Search for the cell housing the specified text and yield its (x, y) center coordinate. 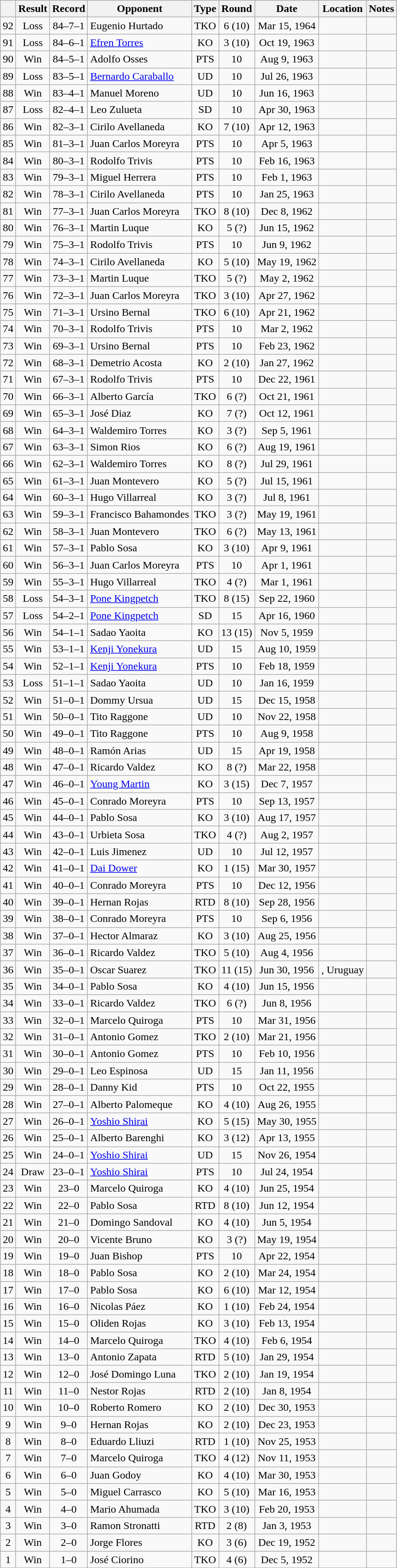
Ramon Stronatti (140, 1525)
48 (8, 767)
Demetrio Acosta (140, 363)
Efren Torres (140, 43)
51–1–1 (69, 683)
Nov 11, 1953 (287, 1458)
90 (8, 59)
Oct 22, 1955 (287, 1088)
59 (8, 582)
1–0 (69, 1559)
4 (6) (237, 1559)
15–0 (69, 1324)
23 (8, 1189)
Alberto García (140, 396)
Oct 21, 1961 (287, 396)
66 (8, 464)
Mar 30, 1953 (287, 1475)
84–5–1 (69, 59)
Jun 25, 1954 (287, 1189)
Mar 12, 1954 (287, 1290)
17 (8, 1290)
Jan 16, 1959 (287, 683)
Feb 24, 1954 (287, 1307)
79 (8, 245)
36–0–1 (69, 952)
20 (8, 1239)
Vicente Bruno (140, 1239)
60–3–1 (69, 498)
5–0 (69, 1492)
Oct 12, 1961 (287, 413)
Roberto Romero (140, 1408)
50–0–1 (69, 716)
Apr 9, 1961 (287, 548)
57–3–1 (69, 548)
Apr 5, 1963 (287, 143)
55–3–1 (69, 582)
Mar 30, 1957 (287, 868)
17–0 (69, 1290)
28 (8, 1104)
58 (8, 599)
63 (8, 515)
Jul 8, 1961 (287, 498)
84–6–1 (69, 43)
35 (8, 986)
8 (15) (237, 599)
70 (8, 396)
26 (8, 1138)
39–0–1 (69, 902)
Mar 1, 1961 (287, 582)
21–0 (69, 1222)
9–0 (69, 1425)
, Uruguay (343, 969)
2–0 (69, 1542)
13 (8, 1357)
66–3–1 (69, 396)
30 (8, 1071)
Eduardo Lliuzi (140, 1441)
69 (8, 413)
77–3–1 (69, 211)
Dai Dower (140, 868)
Location (343, 9)
74–3–1 (69, 262)
73–3–1 (69, 279)
Apr 30, 1963 (287, 110)
Dec 19, 1952 (287, 1542)
21 (8, 1222)
Jun 16, 1963 (287, 93)
39 (8, 919)
54 (8, 666)
35–0–1 (69, 969)
60 (8, 565)
89 (8, 76)
May 2, 1962 (287, 279)
Jan 19, 1954 (287, 1374)
14–0 (69, 1340)
Draw (33, 1172)
46–0–1 (69, 784)
Eugenio Hurtado (140, 26)
2 (8) (237, 1525)
May 19, 1961 (287, 515)
Nov 26, 1954 (287, 1155)
3 (8, 1525)
1 (15) (237, 868)
Feb 20, 1953 (287, 1509)
6 (8, 1475)
Mar 2, 1962 (287, 329)
61 (8, 548)
18 (8, 1273)
40 (8, 902)
86 (8, 127)
3 (6) (237, 1542)
4 (12) (237, 1458)
Jan 3, 1953 (287, 1525)
64–3–1 (69, 430)
26–0–1 (69, 1121)
Leo Espinosa (140, 1071)
82 (8, 194)
47–0–1 (69, 767)
Feb 23, 1962 (287, 346)
48–0–1 (69, 751)
Juan Bishop (140, 1256)
6–0 (69, 1475)
38 (8, 936)
Apr 27, 1962 (287, 295)
51–0–1 (69, 700)
Apr 19, 1958 (287, 751)
5 (8, 1492)
May 13, 1961 (287, 531)
Result (33, 9)
32 (8, 1037)
Hector Almaraz (140, 936)
Dommy Ursua (140, 700)
Jun 15, 1962 (287, 228)
8–0 (69, 1441)
36 (8, 969)
76 (8, 295)
18–0 (69, 1273)
37 (8, 952)
87 (8, 110)
Sep 13, 1957 (287, 801)
37–0–1 (69, 936)
Manuel Moreno (140, 93)
13 (15) (237, 632)
José Diaz (140, 413)
Apr 12, 1963 (287, 127)
78–3–1 (69, 194)
78 (8, 262)
4–0 (69, 1509)
30–0–1 (69, 1054)
45–0–1 (69, 801)
19 (8, 1256)
Juan Godoy (140, 1475)
76–3–1 (69, 228)
Jorge Flores (140, 1542)
92 (8, 26)
Record (69, 9)
Miguel Herrera (140, 177)
Feb 18, 1959 (287, 666)
Miguel Carrasco (140, 1492)
65–3–1 (69, 413)
9 (8, 1425)
Notes (381, 9)
Aug 17, 1957 (287, 818)
Mar 21, 1956 (287, 1037)
46 (8, 801)
57 (8, 616)
Simon Rios (140, 447)
19–0 (69, 1256)
65 (8, 480)
77 (8, 279)
Mario Ahumada (140, 1509)
49 (8, 751)
Ramón Arias (140, 751)
Leo Zulueta (140, 110)
75–3–1 (69, 245)
42 (8, 868)
85 (8, 143)
68–3–1 (69, 363)
72 (8, 363)
Nov 25, 1953 (287, 1441)
54–2–1 (69, 616)
23–0 (69, 1189)
Jan 25, 1963 (287, 194)
32–0–1 (69, 1020)
Luis Jimenez (140, 852)
50 (8, 733)
Apr 16, 1960 (287, 616)
Francisco Bahamondes (140, 515)
May 19, 1962 (287, 262)
Feb 6, 1954 (287, 1340)
10–0 (69, 1408)
Mar 24, 1954 (287, 1273)
Aug 9, 1958 (287, 733)
Dec 5, 1952 (287, 1559)
27–0–1 (69, 1104)
Dec 7, 1957 (287, 784)
56–3–1 (69, 565)
7 (8, 1458)
Jun 9, 1962 (287, 245)
42–0–1 (69, 852)
33–0–1 (69, 1003)
31–0–1 (69, 1037)
22 (8, 1205)
Jul 29, 1961 (287, 464)
Dec 12, 1956 (287, 885)
8 (8, 1441)
54–3–1 (69, 599)
Alberto Barenghi (140, 1138)
54–1–1 (69, 632)
61–3–1 (69, 480)
José Domingo Luna (140, 1374)
Jan 27, 1962 (287, 363)
34–0–1 (69, 986)
Opponent (140, 9)
Bernardo Caraballo (140, 76)
Sep 28, 1956 (287, 902)
73 (8, 346)
Jun 8, 1956 (287, 1003)
34 (8, 1003)
Young Martin (140, 784)
74 (8, 329)
25 (8, 1155)
38–0–1 (69, 919)
Aug 26, 1955 (287, 1104)
52–1–1 (69, 666)
3–0 (69, 1525)
Dec 15, 1958 (287, 700)
7–0 (69, 1458)
41–0–1 (69, 868)
Oscar Suarez (140, 969)
Sep 5, 1961 (287, 430)
Aug 19, 1961 (287, 447)
Antonio Zapata (140, 1357)
51 (8, 716)
Mar 15, 1964 (287, 26)
91 (8, 43)
Apr 22, 1954 (287, 1256)
56 (8, 632)
Sep 6, 1956 (287, 919)
41 (8, 885)
31 (8, 1054)
José Ciorino (140, 1559)
11 (8, 1391)
3 (12) (237, 1138)
Aug 10, 1959 (287, 649)
44–0–1 (69, 818)
Dec 22, 1961 (287, 379)
24 (8, 1172)
Jul 15, 1961 (287, 480)
Apr 13, 1955 (287, 1138)
1 (8, 1559)
29 (8, 1088)
22–0 (69, 1205)
Aug 4, 1956 (287, 952)
81–3–1 (69, 143)
64 (8, 498)
25–0–1 (69, 1138)
7 (10) (237, 127)
4 (8, 1509)
62 (8, 531)
71 (8, 379)
Jun 5, 1954 (287, 1222)
80 (8, 228)
Nestor Rojas (140, 1391)
Adolfo Osses (140, 59)
27 (8, 1121)
2 (8, 1542)
45 (8, 818)
Aug 25, 1956 (287, 936)
28–0–1 (69, 1088)
63–3–1 (69, 447)
83 (8, 177)
Aug 2, 1957 (287, 835)
Jan 29, 1954 (287, 1357)
68 (8, 430)
Oct 19, 1963 (287, 43)
44 (8, 835)
Urbieta Sosa (140, 835)
5 (15) (237, 1121)
Oliden Rojas (140, 1324)
82–4–1 (69, 110)
69–3–1 (69, 346)
Nov 22, 1958 (287, 716)
14 (8, 1340)
75 (8, 312)
Apr 1, 1961 (287, 565)
Dec 8, 1962 (287, 211)
53–1–1 (69, 649)
Jan 8, 1954 (287, 1391)
49–0–1 (69, 733)
Jul 12, 1957 (287, 852)
3 (15) (237, 784)
83–5–1 (69, 76)
79–3–1 (69, 177)
29–0–1 (69, 1071)
67–3–1 (69, 379)
11–0 (69, 1391)
11 (15) (237, 969)
Jun 12, 1954 (287, 1205)
47 (8, 784)
24–0–1 (69, 1155)
Aug 9, 1963 (287, 59)
88 (8, 93)
12–0 (69, 1374)
Danny Kid (140, 1088)
23–0–1 (69, 1172)
58–3–1 (69, 531)
82–3–1 (69, 127)
13–0 (69, 1357)
Dec 23, 1953 (287, 1425)
Domingo Sandoval (140, 1222)
May 30, 1955 (287, 1121)
Nov 5, 1959 (287, 632)
71–3–1 (69, 312)
16 (8, 1307)
Dec 30, 1953 (287, 1408)
83–4–1 (69, 93)
May 19, 1954 (287, 1239)
Mar 22, 1958 (287, 767)
Jun 15, 1956 (287, 986)
Feb 13, 1954 (287, 1324)
Jul 24, 1954 (287, 1172)
53 (8, 683)
Feb 10, 1956 (287, 1054)
43–0–1 (69, 835)
16–0 (69, 1307)
Jan 11, 1956 (287, 1071)
72–3–1 (69, 295)
20–0 (69, 1239)
62–3–1 (69, 464)
Date (287, 9)
Sep 22, 1960 (287, 599)
Alberto Palomeque (140, 1104)
Jul 26, 1963 (287, 76)
Nicolas Páez (140, 1307)
67 (8, 447)
Feb 16, 1963 (287, 160)
55 (8, 649)
40–0–1 (69, 885)
84–7–1 (69, 26)
52 (8, 700)
59–3–1 (69, 515)
43 (8, 852)
Feb 1, 1963 (287, 177)
70–3–1 (69, 329)
81 (8, 211)
7 (?) (237, 413)
Mar 31, 1956 (287, 1020)
12 (8, 1374)
Apr 21, 1962 (287, 312)
33 (8, 1020)
Jun 30, 1956 (287, 969)
Type (205, 9)
Mar 16, 1953 (287, 1492)
80–3–1 (69, 160)
Round (237, 9)
84 (8, 160)
